For the text-containing cell, return its midpoint in (X, Y) coordinate format. 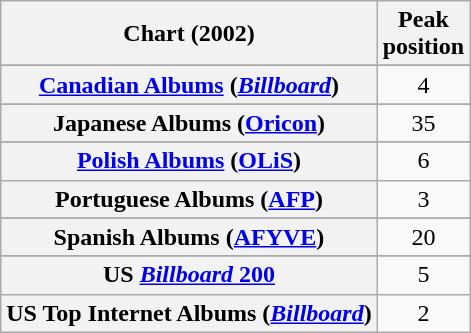
20 (423, 237)
5 (423, 275)
Chart (2002) (189, 34)
35 (423, 123)
3 (423, 199)
Canadian Albums (Billboard) (189, 85)
Japanese Albums (Oricon) (189, 123)
Spanish Albums (AFYVE) (189, 237)
4 (423, 85)
Peakposition (423, 34)
Portuguese Albums (AFP) (189, 199)
2 (423, 313)
Polish Albums (OLiS) (189, 161)
US Billboard 200 (189, 275)
US Top Internet Albums (Billboard) (189, 313)
6 (423, 161)
